From the cell containing the given text, extract its center point as [x, y] coordinate. 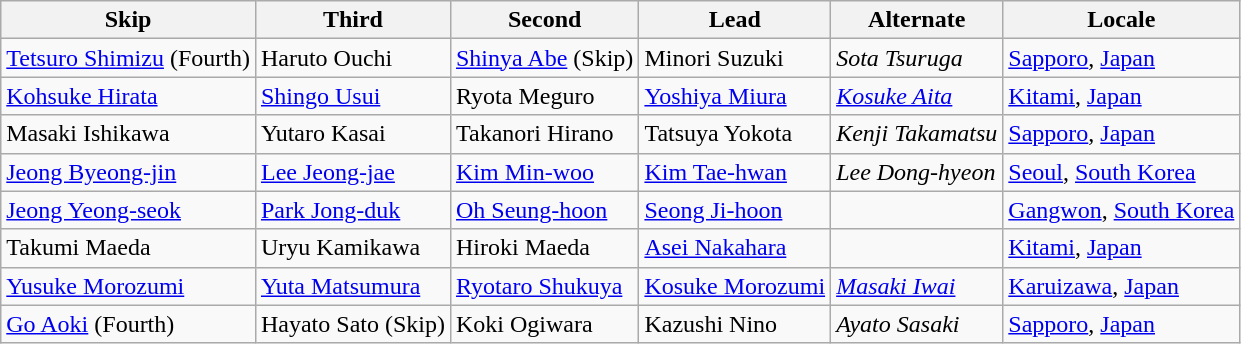
Kosuke Aita [917, 96]
Haruto Ouchi [352, 58]
Masaki Ishikawa [128, 134]
Kosuke Morozumi [735, 286]
Takanori Hirano [544, 134]
Seong Ji-hoon [735, 210]
Karuizawa, Japan [1122, 286]
Yusuke Morozumi [128, 286]
Kazushi Nino [735, 324]
Takumi Maeda [128, 248]
Shinya Abe (Skip) [544, 58]
Park Jong-duk [352, 210]
Shingo Usui [352, 96]
Masaki Iwai [917, 286]
Kim Tae-hwan [735, 172]
Tatsuya Yokota [735, 134]
Seoul, South Korea [1122, 172]
Hayato Sato (Skip) [352, 324]
Oh Seung-hoon [544, 210]
Koki Ogiwara [544, 324]
Skip [128, 20]
Lead [735, 20]
Jeong Yeong-seok [128, 210]
Kim Min-woo [544, 172]
Kohsuke Hirata [128, 96]
Go Aoki (Fourth) [128, 324]
Minori Suzuki [735, 58]
Locale [1122, 20]
Yuta Matsumura [352, 286]
Kenji Takamatsu [917, 134]
Ryota Meguro [544, 96]
Hiroki Maeda [544, 248]
Asei Nakahara [735, 248]
Lee Dong-hyeon [917, 172]
Yutaro Kasai [352, 134]
Sota Tsuruga [917, 58]
Yoshiya Miura [735, 96]
Gangwon, South Korea [1122, 210]
Second [544, 20]
Lee Jeong-jae [352, 172]
Ayato Sasaki [917, 324]
Jeong Byeong-jin [128, 172]
Uryu Kamikawa [352, 248]
Third [352, 20]
Ryotaro Shukuya [544, 286]
Alternate [917, 20]
Tetsuro Shimizu (Fourth) [128, 58]
